Extract the [x, y] coordinate from the center of the cell holding the provided text.  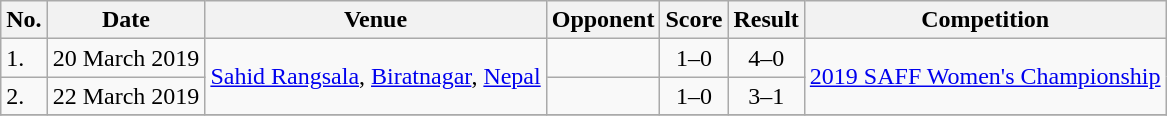
Competition [985, 20]
1. [24, 58]
Result [766, 20]
Score [694, 20]
22 March 2019 [126, 96]
3–1 [766, 96]
2019 SAFF Women's Championship [985, 77]
Date [126, 20]
2. [24, 96]
20 March 2019 [126, 58]
Venue [376, 20]
Opponent [603, 20]
4–0 [766, 58]
Sahid Rangsala, Biratnagar, Nepal [376, 77]
No. [24, 20]
